Capture the cell that displays the provided text and extract its (X, Y) central coordinate. 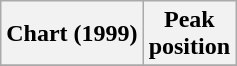
Chart (1999) (72, 34)
Peakposition (189, 34)
